Pinpoint the cell where the given text exists, returning its (x, y) midpoint coordinate. 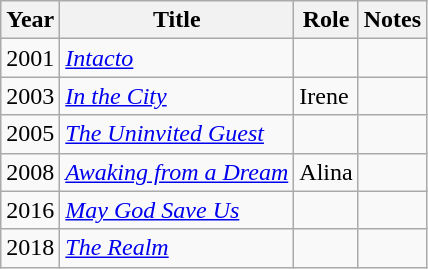
Role (326, 20)
2016 (30, 210)
The Realm (177, 248)
Notes (392, 20)
2005 (30, 134)
Year (30, 20)
Intacto (177, 58)
2003 (30, 96)
Irene (326, 96)
Awaking from a Dream (177, 172)
2018 (30, 248)
2001 (30, 58)
Alina (326, 172)
The Uninvited Guest (177, 134)
2008 (30, 172)
May God Save Us (177, 210)
Title (177, 20)
In the City (177, 96)
